Scan for the cell matching the given text and deliver its (x, y) coordinate at center. 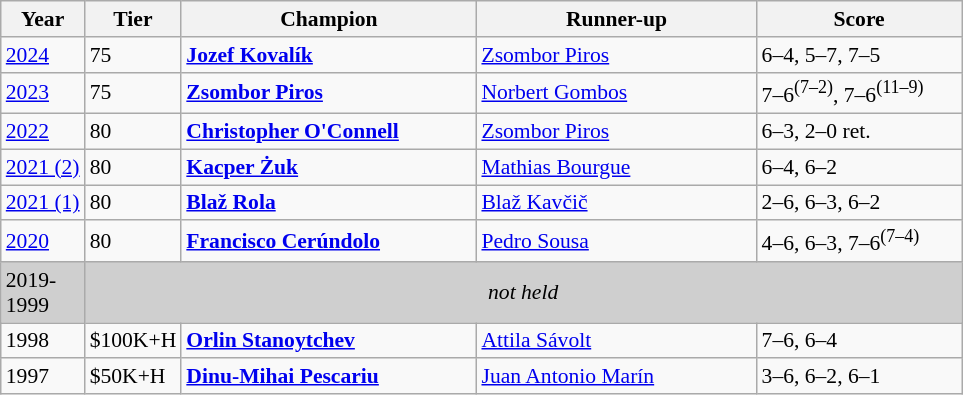
Runner-up (616, 19)
Blaž Rola (328, 203)
6–3, 2–0 ret. (860, 132)
3–6, 6–2, 6–1 (860, 377)
7–6, 6–4 (860, 341)
7–6(7–2), 7–6(11–9) (860, 92)
Christopher O'Connell (328, 132)
2021 (2) (43, 167)
$50K+H (134, 377)
$100K+H (134, 341)
2021 (1) (43, 203)
1997 (43, 377)
Score (860, 19)
Kacper Żuk (328, 167)
2022 (43, 132)
Tier (134, 19)
Year (43, 19)
Blaž Kavčič (616, 203)
Juan Antonio Marín (616, 377)
1998 (43, 341)
not held (524, 292)
Francisco Cerúndolo (328, 242)
2024 (43, 55)
6–4, 6–2 (860, 167)
2019-1999 (43, 292)
Dinu-Mihai Pescariu (328, 377)
Mathias Bourgue (616, 167)
4–6, 6–3, 7–6(7–4) (860, 242)
Orlin Stanoytchev (328, 341)
2023 (43, 92)
2020 (43, 242)
2–6, 6–3, 6–2 (860, 203)
Norbert Gombos (616, 92)
Jozef Kovalík (328, 55)
6–4, 5–7, 7–5 (860, 55)
Attila Sávolt (616, 341)
Champion (328, 19)
Pedro Sousa (616, 242)
